Extract the (x, y) coordinate from the center of the cell holding the provided text.  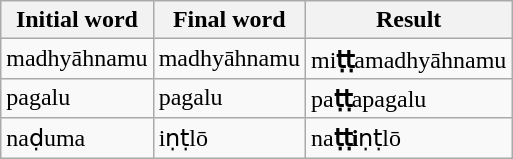
Final word (229, 20)
iṇṭlō (229, 138)
paṭṭapagalu (408, 98)
miṭṭamadhyāhnamu (408, 59)
naḍuma (77, 138)
Result (408, 20)
Initial word (77, 20)
naṭṭiṇṭlō (408, 138)
